Provide the [X, Y] coordinate of the cell's center where the given text is located.  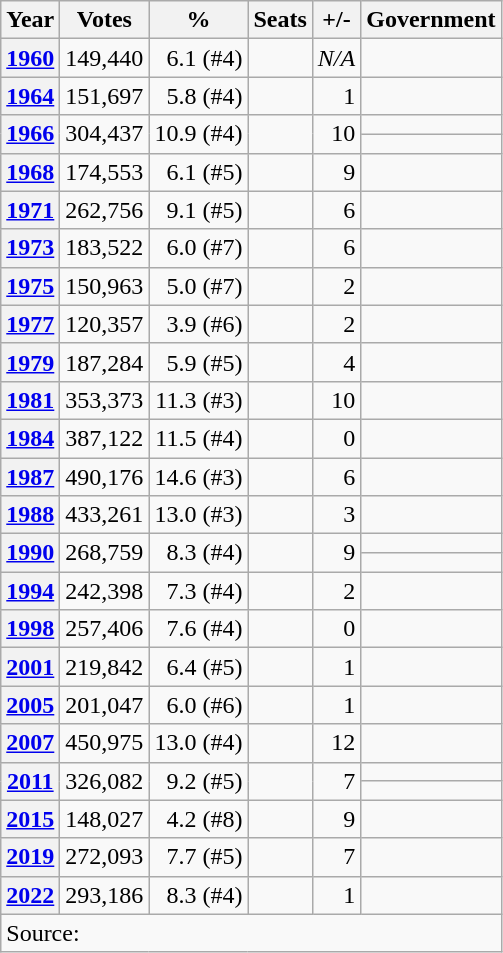
5.9 (#5) [198, 362]
1994 [30, 591]
11.5 (#4) [198, 438]
174,553 [104, 172]
433,261 [104, 515]
450,975 [104, 743]
7.7 (#5) [198, 857]
1960 [30, 58]
1981 [30, 400]
150,963 [104, 286]
2001 [30, 667]
151,697 [104, 96]
1975 [30, 286]
1966 [30, 134]
353,373 [104, 400]
% [198, 20]
490,176 [104, 477]
1990 [30, 553]
1964 [30, 96]
2022 [30, 895]
2019 [30, 857]
13.0 (#3) [198, 515]
1968 [30, 172]
2005 [30, 705]
1979 [30, 362]
1988 [30, 515]
326,082 [104, 781]
268,759 [104, 553]
1977 [30, 324]
5.8 (#4) [198, 96]
13.0 (#4) [198, 743]
3 [336, 515]
7.6 (#4) [198, 629]
6.1 (#5) [198, 172]
187,284 [104, 362]
2011 [30, 781]
262,756 [104, 210]
+/- [336, 20]
5.0 (#7) [198, 286]
149,440 [104, 58]
Government [431, 20]
9.2 (#5) [198, 781]
272,093 [104, 857]
4 [336, 362]
183,522 [104, 248]
Votes [104, 20]
Source: [251, 933]
293,186 [104, 895]
9.1 (#5) [198, 210]
7.3 (#4) [198, 591]
219,842 [104, 667]
242,398 [104, 591]
6.0 (#7) [198, 248]
2015 [30, 819]
6.4 (#5) [198, 667]
1998 [30, 629]
257,406 [104, 629]
14.6 (#3) [198, 477]
10.9 (#4) [198, 134]
1987 [30, 477]
11.3 (#3) [198, 400]
2007 [30, 743]
304,437 [104, 134]
3.9 (#6) [198, 324]
1984 [30, 438]
Year [30, 20]
12 [336, 743]
Seats [280, 20]
6.0 (#6) [198, 705]
1971 [30, 210]
148,027 [104, 819]
4.2 (#8) [198, 819]
N/A [336, 58]
387,122 [104, 438]
6.1 (#4) [198, 58]
120,357 [104, 324]
201,047 [104, 705]
1973 [30, 248]
